Identify which cell holds the provided text, then report its [x, y] central coordinate. 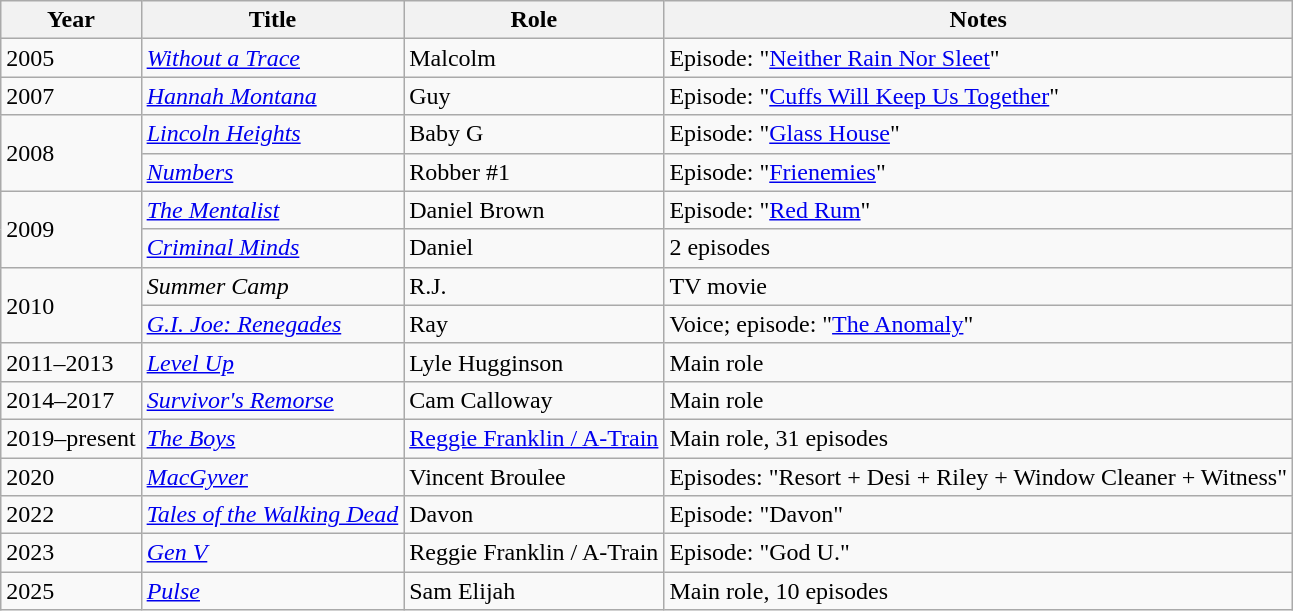
Episode: "Cuffs Will Keep Us Together" [978, 96]
Episode: "God U." [978, 553]
Daniel Brown [534, 210]
Gen V [272, 553]
Title [272, 20]
The Mentalist [272, 210]
Survivor's Remorse [272, 400]
Ray [534, 324]
2020 [71, 477]
2025 [71, 591]
2 episodes [978, 248]
2022 [71, 515]
Tales of the Walking Dead [272, 515]
Davon [534, 515]
The Boys [272, 438]
Main role, 10 episodes [978, 591]
Pulse [272, 591]
Notes [978, 20]
Malcolm [534, 58]
Guy [534, 96]
MacGyver [272, 477]
G.I. Joe: Renegades [272, 324]
Main role, 31 episodes [978, 438]
Episodes: "Resort + Desi + Riley + Window Cleaner + Witness" [978, 477]
2007 [71, 96]
Numbers [272, 172]
Lincoln Heights [272, 134]
Episode: "Frienemies" [978, 172]
Summer Camp [272, 286]
2008 [71, 153]
Criminal Minds [272, 248]
Year [71, 20]
Episode: "Neither Rain Nor Sleet" [978, 58]
Cam Calloway [534, 400]
2014–2017 [71, 400]
Episode: "Glass House" [978, 134]
R.J. [534, 286]
TV movie [978, 286]
Without a Trace [272, 58]
2010 [71, 305]
2023 [71, 553]
Robber #1 [534, 172]
Episode: "Red Rum" [978, 210]
Hannah Montana [272, 96]
Lyle Hugginson [534, 362]
Sam Elijah [534, 591]
2009 [71, 229]
2005 [71, 58]
Baby G [534, 134]
2019–present [71, 438]
2011–2013 [71, 362]
Voice; episode: "The Anomaly" [978, 324]
Episode: "Davon" [978, 515]
Level Up [272, 362]
Role [534, 20]
Daniel [534, 248]
Vincent Broulee [534, 477]
